Detect which cell encompasses the target text, then output its [X, Y] center coordinate. 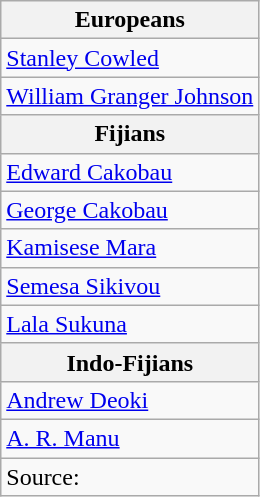
Kamisese Mara [130, 248]
Stanley Cowled [130, 58]
Indo-Fijians [130, 362]
Fijians [130, 134]
Edward Cakobau [130, 172]
George Cakobau [130, 210]
A. R. Manu [130, 438]
Source: [130, 477]
Europeans [130, 20]
Andrew Deoki [130, 400]
Semesa Sikivou [130, 286]
Lala Sukuna [130, 324]
William Granger Johnson [130, 96]
